Locate the cell with the specified text and output its [x, y] center coordinate. 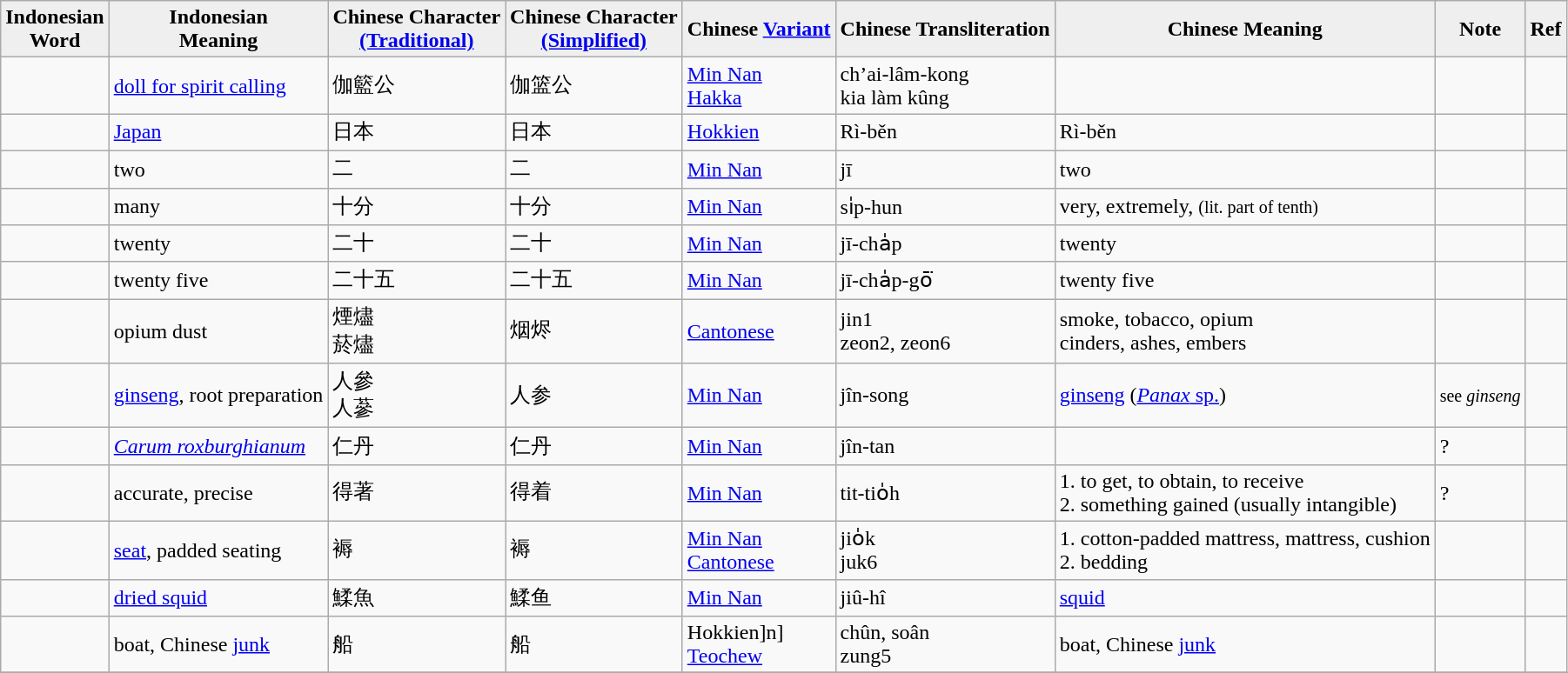
鰇魚 [417, 598]
Note [1480, 30]
see ginseng [1480, 396]
得著 [417, 492]
smoke, tobacco, opiumcinders, ashes, embers [1244, 331]
Indonesian Word [55, 30]
烟烬 [594, 331]
very, extremely, (lit. part of tenth) [1244, 207]
ch’ai-lâm-kongkia làm kûng [945, 85]
seat, padded seating [218, 550]
Chinese Meaning [1244, 30]
1. cotton-padded mattress, mattress, cushion 2. bedding [1244, 550]
jī [945, 169]
chûn, soân zung5 [945, 645]
Japan [218, 132]
jio̍kjuk6 [945, 550]
Ref [1545, 30]
Min NanCantonese [759, 550]
opium dust [218, 331]
1. to get, to obtain, to receive 2. something gained (usually intangible) [1244, 492]
Cantonese [759, 331]
伽籃公 [417, 85]
jîn-tan [945, 447]
Chinese Character (Simplified) [594, 30]
jī-cha̍p [945, 243]
dried squid [218, 598]
煙燼菸燼 [417, 331]
Chinese Character (Traditional) [417, 30]
ginseng (Panax sp.) [1244, 396]
鰇鱼 [594, 598]
tit-tio̍h [945, 492]
Indonesian Meaning [218, 30]
Chinese Transliteration [945, 30]
人參人蔘 [417, 396]
jîn-song [945, 396]
si̍p-hun [945, 207]
doll for spirit calling [218, 85]
Min NanHakka [759, 85]
jiû-hî [945, 598]
Chinese Variant [759, 30]
Carum roxburghianum [218, 447]
many [218, 207]
得着 [594, 492]
伽篮公 [594, 85]
squid [1244, 598]
jin1zeon2, zeon6 [945, 331]
accurate, precise [218, 492]
Hokkien [759, 132]
jī-cha̍p-gō͘ [945, 280]
人参 [594, 396]
Hokkien]n]Teochew [759, 645]
ginseng, root preparation [218, 396]
